Extract the (x, y) coordinate from the center of the cell holding the provided text.  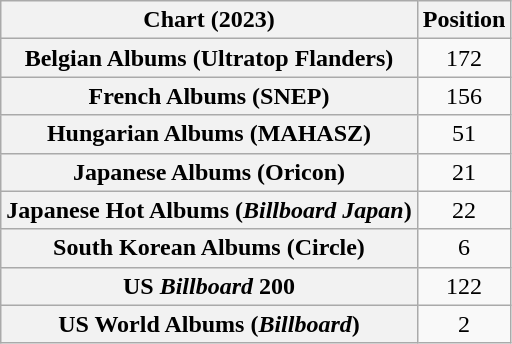
South Korean Albums (Circle) (209, 248)
22 (464, 210)
172 (464, 58)
Japanese Albums (Oricon) (209, 172)
51 (464, 134)
Japanese Hot Albums (Billboard Japan) (209, 210)
6 (464, 248)
Belgian Albums (Ultratop Flanders) (209, 58)
US Billboard 200 (209, 286)
122 (464, 286)
21 (464, 172)
US World Albums (Billboard) (209, 324)
Position (464, 20)
French Albums (SNEP) (209, 96)
Hungarian Albums (MAHASZ) (209, 134)
156 (464, 96)
Chart (2023) (209, 20)
2 (464, 324)
